Output the [x, y] coordinate of the center of the cell containing the given text.  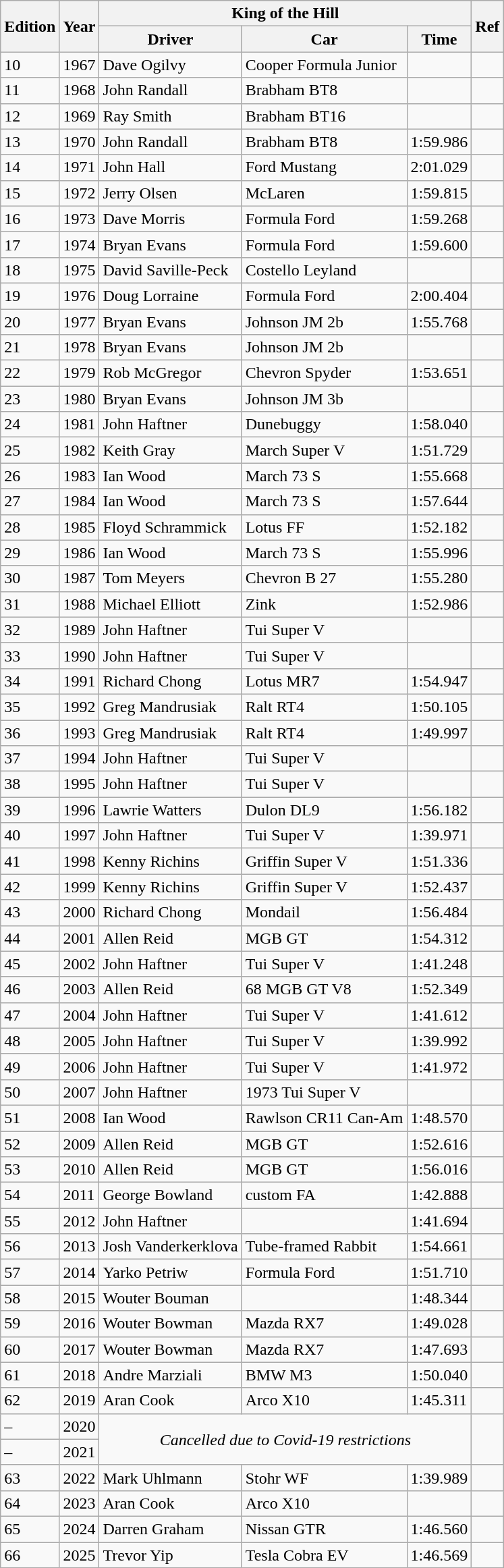
King of the Hill [285, 13]
2020 [80, 1426]
Chevron B 27 [324, 578]
1975 [80, 270]
2010 [80, 1170]
1:46.560 [439, 1529]
28 [30, 527]
1:48.344 [439, 1298]
55 [30, 1221]
1:57.644 [439, 502]
Edition [30, 26]
1996 [80, 810]
33 [30, 655]
Stohr WF [324, 1478]
2014 [80, 1272]
Driver [170, 39]
BMW M3 [324, 1375]
1:52.182 [439, 527]
Ray Smith [170, 116]
1:49.028 [439, 1324]
1995 [80, 784]
Zink [324, 604]
2005 [80, 1041]
1:56.016 [439, 1170]
12 [30, 116]
2025 [80, 1555]
41 [30, 861]
1:54.661 [439, 1247]
2002 [80, 964]
1:52.616 [439, 1144]
Yarko Petriw [170, 1272]
1:56.484 [439, 913]
1:54.312 [439, 938]
1:45.311 [439, 1401]
1979 [80, 373]
Trevor Yip [170, 1555]
2022 [80, 1478]
32 [30, 630]
64 [30, 1503]
1:56.182 [439, 810]
1981 [80, 425]
58 [30, 1298]
1:55.996 [439, 553]
Tesla Cobra EV [324, 1555]
2003 [80, 990]
1:41.612 [439, 1015]
1994 [80, 759]
Mondail [324, 913]
17 [30, 244]
52 [30, 1144]
1:49.997 [439, 732]
1:55.280 [439, 578]
1:51.710 [439, 1272]
2004 [80, 1015]
John Hall [170, 167]
Ford Mustang [324, 167]
1967 [80, 65]
1:42.888 [439, 1195]
40 [30, 836]
10 [30, 65]
1971 [80, 167]
2001 [80, 938]
Cooper Formula Junior [324, 65]
Dunebuggy [324, 425]
1968 [80, 90]
44 [30, 938]
George Bowland [170, 1195]
1:39.989 [439, 1478]
29 [30, 553]
2016 [80, 1324]
13 [30, 142]
1984 [80, 502]
63 [30, 1478]
49 [30, 1066]
56 [30, 1247]
27 [30, 502]
1982 [80, 450]
18 [30, 270]
53 [30, 1170]
11 [30, 90]
1:52.986 [439, 604]
Car [324, 39]
45 [30, 964]
Andre Marziali [170, 1375]
39 [30, 810]
David Saville-Peck [170, 270]
1:51.729 [439, 450]
Dave Ogilvy [170, 65]
custom FA [324, 1195]
65 [30, 1529]
1:59.986 [439, 142]
1:48.570 [439, 1118]
Lotus FF [324, 527]
1990 [80, 655]
Michael Elliott [170, 604]
Doug Lorraine [170, 296]
2019 [80, 1401]
1973 Tui Super V [324, 1092]
1992 [80, 707]
Jerry Olsen [170, 193]
1991 [80, 681]
1974 [80, 244]
60 [30, 1349]
McLaren [324, 193]
Brabham BT16 [324, 116]
66 [30, 1555]
Dulon DL9 [324, 810]
47 [30, 1015]
1:59.268 [439, 219]
1:59.600 [439, 244]
Floyd Schrammick [170, 527]
2:01.029 [439, 167]
2023 [80, 1503]
15 [30, 193]
26 [30, 476]
Chevron Spyder [324, 373]
23 [30, 399]
1:41.694 [439, 1221]
1:51.336 [439, 861]
37 [30, 759]
43 [30, 913]
1977 [80, 322]
2006 [80, 1066]
Year [80, 26]
25 [30, 450]
Wouter Bouman [170, 1298]
2012 [80, 1221]
2017 [80, 1349]
2011 [80, 1195]
1997 [80, 836]
35 [30, 707]
22 [30, 373]
61 [30, 1375]
Josh Vanderkerklova [170, 1247]
62 [30, 1401]
1:46.569 [439, 1555]
2:00.404 [439, 296]
1978 [80, 348]
68 MGB GT V8 [324, 990]
30 [30, 578]
1:47.693 [439, 1349]
Costello Leyland [324, 270]
1:59.815 [439, 193]
1993 [80, 732]
2021 [80, 1452]
Cancelled due to Covid-19 restrictions [285, 1439]
Tube-framed Rabbit [324, 1247]
51 [30, 1118]
59 [30, 1324]
1:55.668 [439, 476]
1:50.105 [439, 707]
1970 [80, 142]
1:55.768 [439, 322]
1985 [80, 527]
19 [30, 296]
21 [30, 348]
2024 [80, 1529]
34 [30, 681]
1972 [80, 193]
1999 [80, 887]
Time [439, 39]
Dave Morris [170, 219]
Johnson JM 3b [324, 399]
54 [30, 1195]
2013 [80, 1247]
20 [30, 322]
1:41.972 [439, 1066]
24 [30, 425]
1:54.947 [439, 681]
36 [30, 732]
1973 [80, 219]
2018 [80, 1375]
Darren Graham [170, 1529]
16 [30, 219]
Ref [487, 26]
March Super V [324, 450]
1989 [80, 630]
1:58.040 [439, 425]
1:50.040 [439, 1375]
1987 [80, 578]
1983 [80, 476]
57 [30, 1272]
Rob McGregor [170, 373]
Tom Meyers [170, 578]
46 [30, 990]
Mark Uhlmann [170, 1478]
1976 [80, 296]
50 [30, 1092]
Rawlson CR11 Can-Am [324, 1118]
14 [30, 167]
1969 [80, 116]
42 [30, 887]
1:39.971 [439, 836]
1:52.349 [439, 990]
1:41.248 [439, 964]
1988 [80, 604]
2007 [80, 1092]
1:39.992 [439, 1041]
38 [30, 784]
1:53.651 [439, 373]
1986 [80, 553]
2009 [80, 1144]
Keith Gray [170, 450]
2008 [80, 1118]
Nissan GTR [324, 1529]
48 [30, 1041]
Lawrie Watters [170, 810]
1980 [80, 399]
Lotus MR7 [324, 681]
2000 [80, 913]
1:52.437 [439, 887]
2015 [80, 1298]
31 [30, 604]
1998 [80, 861]
